Provide the (x, y) coordinate of the cell's center where the given text is located.  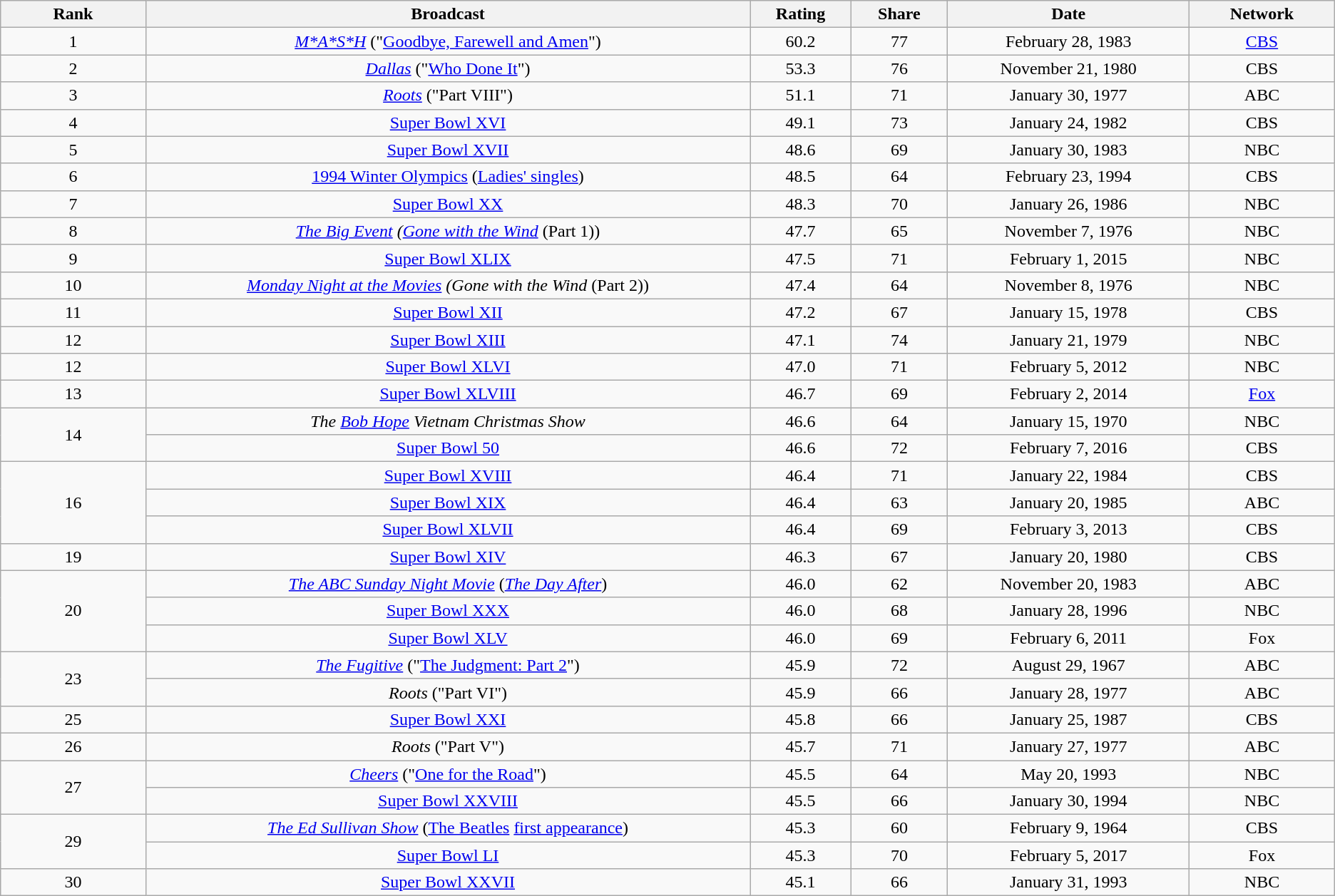
Date (1068, 14)
48.6 (800, 150)
6 (73, 177)
November 7, 1976 (1068, 231)
January 20, 1980 (1068, 557)
Super Bowl XLIX (448, 258)
February 1, 2015 (1068, 258)
The ABC Sunday Night Movie (The Day After) (448, 584)
48.3 (800, 204)
65 (899, 231)
45.1 (800, 882)
The Bob Hope Vietnam Christmas Show (448, 421)
Super Bowl XIV (448, 557)
January 15, 1978 (1068, 312)
8 (73, 231)
February 5, 2012 (1068, 367)
Super Bowl XLVII (448, 530)
74 (899, 340)
Share (899, 14)
9 (73, 258)
February 28, 1983 (1068, 41)
February 5, 2017 (1068, 855)
14 (73, 435)
Super Bowl LI (448, 855)
January 30, 1977 (1068, 96)
62 (899, 584)
30 (73, 882)
February 7, 2016 (1068, 448)
August 29, 1967 (1068, 665)
Super Bowl XXVII (448, 882)
January 25, 1987 (1068, 719)
Super Bowl 50 (448, 448)
January 21, 1979 (1068, 340)
7 (73, 204)
Network (1262, 14)
Super Bowl XII (448, 312)
60.2 (800, 41)
4 (73, 123)
51.1 (800, 96)
Super Bowl XLVIII (448, 394)
5 (73, 150)
Super Bowl XVI (448, 123)
46.3 (800, 557)
Super Bowl XLV (448, 638)
January 30, 1983 (1068, 150)
Roots ("Part VIII") (448, 96)
Rank (73, 14)
45.7 (800, 746)
January 22, 1984 (1068, 475)
25 (73, 719)
10 (73, 285)
Super Bowl XIX (448, 503)
January 31, 1993 (1068, 882)
27 (73, 787)
23 (73, 679)
76 (899, 68)
63 (899, 503)
Rating (800, 14)
February 2, 2014 (1068, 394)
January 24, 1982 (1068, 123)
February 9, 1964 (1068, 828)
48.5 (800, 177)
47.4 (800, 285)
January 15, 1970 (1068, 421)
Super Bowl XVII (448, 150)
47.0 (800, 367)
January 28, 1996 (1068, 611)
Roots ("Part VI") (448, 692)
February 23, 1994 (1068, 177)
The Big Event (Gone with the Wind (Part 1)) (448, 231)
Super Bowl XLVI (448, 367)
13 (73, 394)
77 (899, 41)
Broadcast (448, 14)
47.7 (800, 231)
68 (899, 611)
1 (73, 41)
3 (73, 96)
November 8, 1976 (1068, 285)
November 21, 1980 (1068, 68)
Dallas ("Who Done It") (448, 68)
2 (73, 68)
Super Bowl XIII (448, 340)
January 27, 1977 (1068, 746)
November 20, 1983 (1068, 584)
Monday Night at the Movies (Gone with the Wind (Part 2)) (448, 285)
M*A*S*H ("Goodbye, Farewell and Amen") (448, 41)
20 (73, 611)
Super Bowl XXVIII (448, 801)
47.2 (800, 312)
Roots ("Part V") (448, 746)
Super Bowl XVIII (448, 475)
29 (73, 842)
January 30, 1994 (1068, 801)
16 (73, 503)
19 (73, 557)
11 (73, 312)
The Fugitive ("The Judgment: Part 2") (448, 665)
53.3 (800, 68)
46.7 (800, 394)
45.8 (800, 719)
February 6, 2011 (1068, 638)
47.1 (800, 340)
The Ed Sullivan Show (The Beatles first appearance) (448, 828)
47.5 (800, 258)
26 (73, 746)
May 20, 1993 (1068, 773)
60 (899, 828)
January 20, 1985 (1068, 503)
Super Bowl XX (448, 204)
January 26, 1986 (1068, 204)
1994 Winter Olympics (Ladies' singles) (448, 177)
Super Bowl XXX (448, 611)
January 28, 1977 (1068, 692)
February 3, 2013 (1068, 530)
49.1 (800, 123)
73 (899, 123)
Super Bowl XXI (448, 719)
Cheers ("One for the Road") (448, 773)
